For the text-containing cell, return its midpoint in (X, Y) coordinate format. 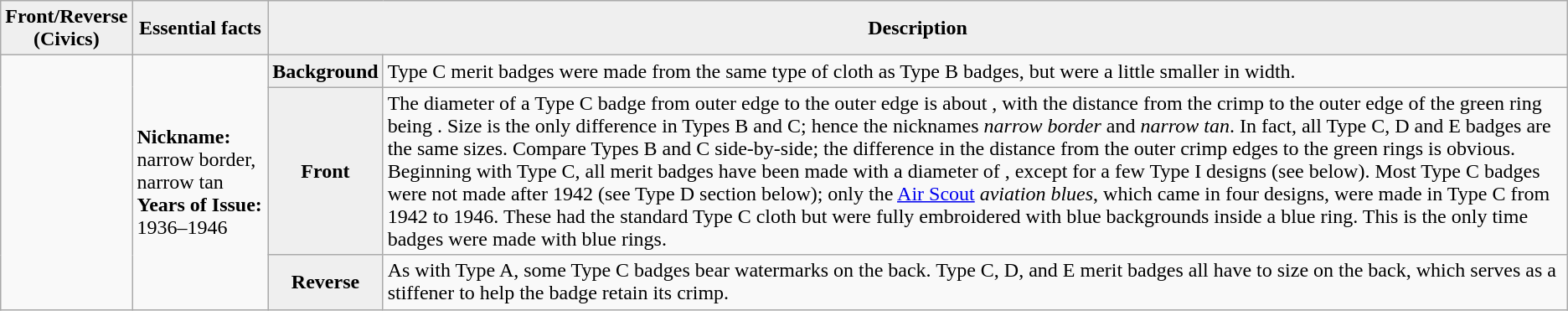
Reverse (325, 282)
Background (325, 71)
Front/Reverse(Civics) (67, 29)
Nickname: narrow border, narrow tan Years of Issue: 1936–1946 (200, 183)
Description (918, 29)
Essential facts (200, 29)
Front (325, 171)
Type C merit badges were made from the same type of cloth as Type B badges, but were a little smaller in width. (975, 71)
